Return (X, Y) of the center of cell containing provided text 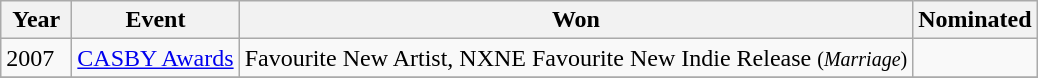
Nominated (975, 20)
2007 (36, 58)
Favourite New Artist, NXNE Favourite New Indie Release (Marriage) (576, 58)
Won (576, 20)
Event (156, 20)
CASBY Awards (156, 58)
Year (36, 20)
